Scan for the cell matching the given text and deliver its (X, Y) coordinate at center. 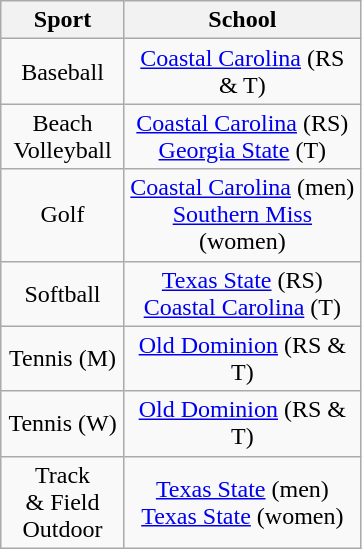
Texas State (RS)Coastal Carolina (T) (242, 294)
Coastal Carolina (RS & T) (242, 72)
Texas State (men)Texas State (women) (242, 502)
Softball (63, 294)
School (242, 20)
BeachVolleyball (63, 136)
Golf (63, 215)
Tennis (W) (63, 424)
Sport (63, 20)
Tennis (M) (63, 358)
Coastal Carolina (RS)Georgia State (T) (242, 136)
Coastal Carolina (men)Southern Miss (women) (242, 215)
Track& FieldOutdoor (63, 502)
Baseball (63, 72)
